Identify which cell holds the provided text, then report its (X, Y) central coordinate. 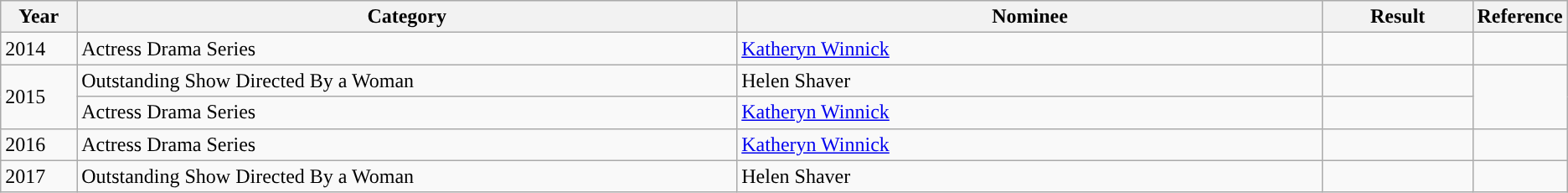
Result (1397, 17)
Reference (1519, 17)
2017 (39, 176)
2016 (39, 144)
Category (407, 17)
2015 (39, 96)
2014 (39, 49)
Year (39, 17)
Nominee (1030, 17)
